Return (x, y) of the center of cell containing provided text 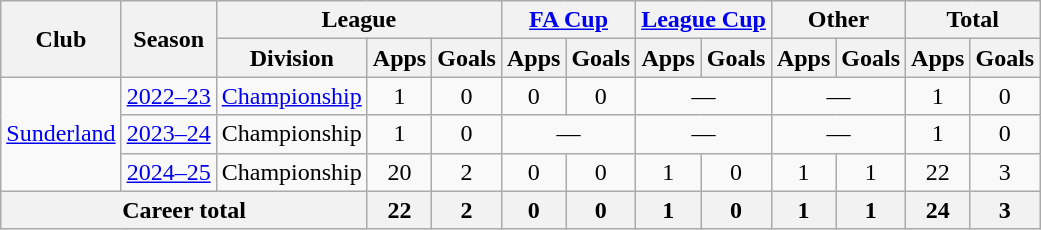
Club (61, 39)
Other (838, 20)
Division (292, 58)
24 (938, 210)
League (358, 20)
20 (399, 172)
FA Cup (568, 20)
2024–25 (168, 172)
Season (168, 39)
Career total (184, 210)
2022–23 (168, 96)
Total (973, 20)
League Cup (704, 20)
2023–24 (168, 134)
Sunderland (61, 134)
